Output the (X, Y) coordinate of the center of the cell containing the given text.  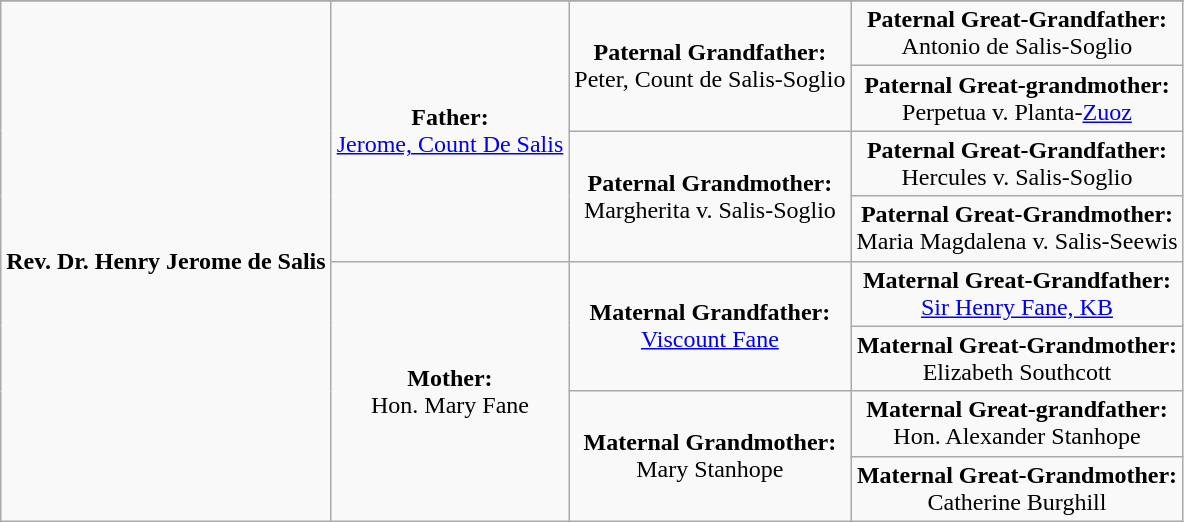
Father:Jerome, Count De Salis (450, 131)
Maternal Great-Grandmother:Elizabeth Southcott (1017, 358)
Paternal Grandfather:Peter, Count de Salis-Soglio (710, 66)
Paternal Great-Grandfather:Antonio de Salis-Soglio (1017, 34)
Rev. Dr. Henry Jerome de Salis (166, 261)
Maternal Great-Grandfather:Sir Henry Fane, KB (1017, 294)
Maternal Great-Grandmother:Catherine Burghill (1017, 488)
Maternal Grandfather:Viscount Fane (710, 326)
Mother:Hon. Mary Fane (450, 391)
Maternal Grandmother:Mary Stanhope (710, 456)
Paternal Grandmother:Margherita v. Salis-Soglio (710, 196)
Paternal Great-Grandmother:Maria Magdalena v. Salis-Seewis (1017, 228)
Maternal Great-grandfather:Hon. Alexander Stanhope (1017, 424)
Paternal Great-Grandfather:Hercules v. Salis-Soglio (1017, 164)
Paternal Great-grandmother:Perpetua v. Planta-Zuoz (1017, 98)
